Return the [X, Y] coordinate for the center point of the cell that contains the specified text.  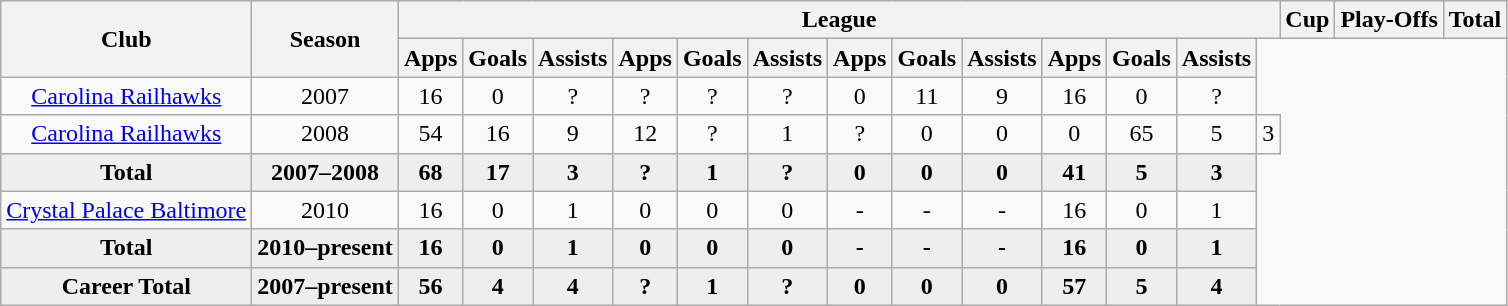
56 [430, 286]
2007–present [326, 286]
Play-Offs [1389, 20]
54 [430, 134]
2010–present [326, 248]
17 [498, 172]
41 [1074, 172]
Cup [1308, 20]
League [838, 20]
Season [326, 39]
Club [126, 39]
Crystal Palace Baltimore [126, 210]
11 [927, 96]
68 [430, 172]
Career Total [126, 286]
57 [1074, 286]
65 [1142, 134]
12 [645, 134]
2007–2008 [326, 172]
2010 [326, 210]
2007 [326, 96]
2008 [326, 134]
